Return the (X, Y) coordinate for the center point of the cell that contains the specified text.  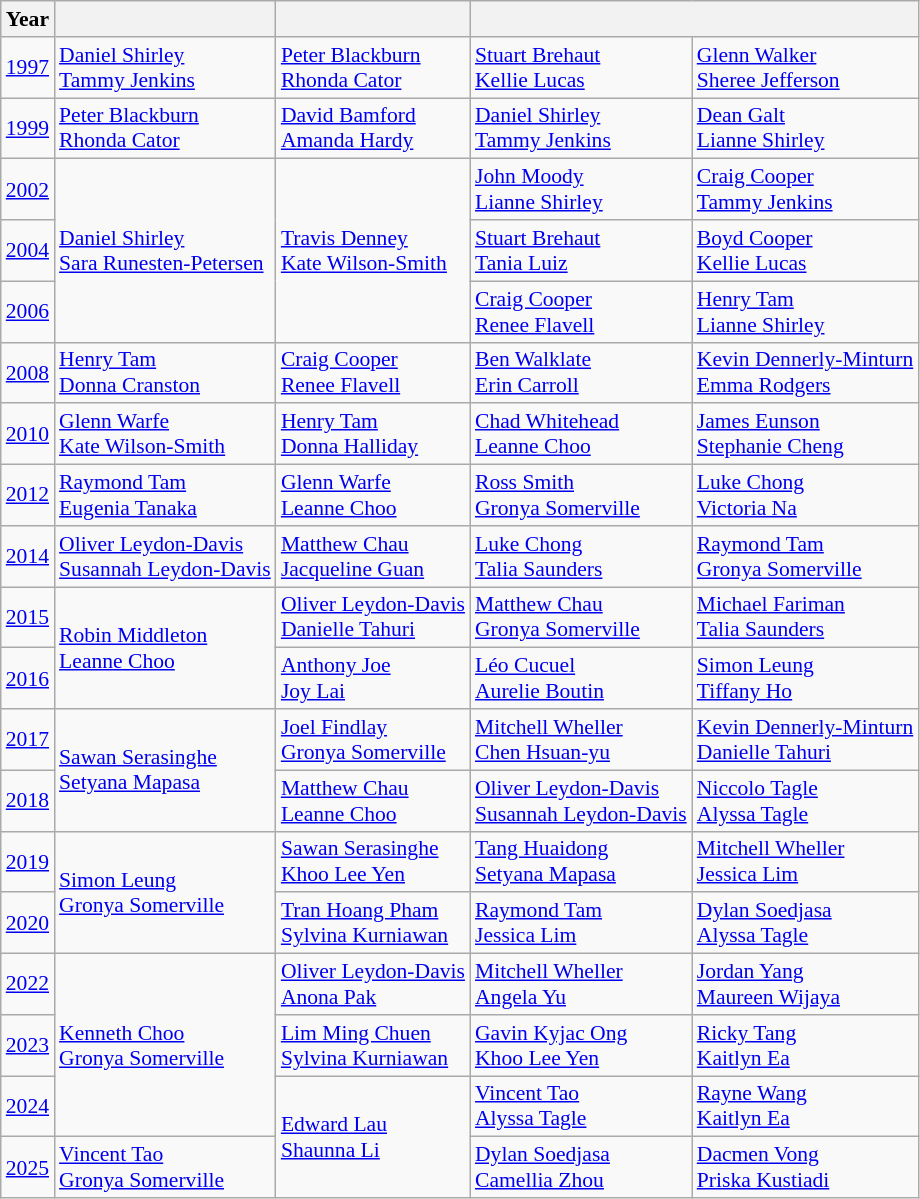
Joel Findlay Gronya Somerville (373, 740)
Mitchell Wheller Chen Hsuan-yu (581, 740)
Travis Denney Kate Wilson-Smith (373, 250)
Mitchell Wheller Angela Yu (581, 984)
2015 (28, 618)
Rayne Wang Kaitlyn Ea (806, 1106)
2008 (28, 372)
Tang Huaidong Setyana Mapasa (581, 862)
Ross Smith Gronya Somerville (581, 496)
2018 (28, 800)
2019 (28, 862)
Dacmen Vong Priska Kustiadi (806, 1168)
2002 (28, 190)
Simon Leung Tiffany Ho (806, 678)
2016 (28, 678)
Oliver Leydon-Davis Anona Pak (373, 984)
Matthew Chau Leanne Choo (373, 800)
Henry Tam Donna Halliday (373, 434)
Raymond Tam Gronya Somerville (806, 556)
Michael Fariman Talia Saunders (806, 618)
Henry Tam Lianne Shirley (806, 312)
Dylan Soedjasa Alyssa Tagle (806, 924)
Henry Tam Donna Cranston (165, 372)
Niccolo Tagle Alyssa Tagle (806, 800)
Tran Hoang Pham Sylvina Kurniawan (373, 924)
Stuart Brehaut Tania Luiz (581, 250)
Simon Leung Gronya Somerville (165, 892)
Year (28, 19)
Luke Chong Victoria Na (806, 496)
Kenneth Choo Gronya Somerville (165, 1046)
Sawan Serasinghe Khoo Lee Yen (373, 862)
Kevin Dennerly-Minturn Emma Rodgers (806, 372)
Glenn Walker Sheree Jefferson (806, 68)
Raymond Tam Eugenia Tanaka (165, 496)
Vincent Tao Gronya Somerville (165, 1168)
Dean Galt Lianne Shirley (806, 128)
John Moody Lianne Shirley (581, 190)
Ricky Tang Kaitlyn Ea (806, 1046)
2023 (28, 1046)
2024 (28, 1106)
2025 (28, 1168)
2020 (28, 924)
Vincent Tao Alyssa Tagle (581, 1106)
Dylan Soedjasa Camellia Zhou (581, 1168)
Jordan Yang Maureen Wijaya (806, 984)
Chad Whitehead Leanne Choo (581, 434)
Kevin Dennerly-Minturn Danielle Tahuri (806, 740)
Oliver Leydon-Davis Danielle Tahuri (373, 618)
Luke Chong Talia Saunders (581, 556)
Raymond Tam Jessica Lim (581, 924)
Léo Cucuel Aurelie Boutin (581, 678)
Lim Ming Chuen Sylvina Kurniawan (373, 1046)
Matthew Chau Jacqueline Guan (373, 556)
Gavin Kyjac Ong Khoo Lee Yen (581, 1046)
2006 (28, 312)
2004 (28, 250)
Matthew Chau Gronya Somerville (581, 618)
Glenn Warfe Leanne Choo (373, 496)
Ben Walklate Erin Carroll (581, 372)
2014 (28, 556)
2010 (28, 434)
2022 (28, 984)
1997 (28, 68)
Glenn Warfe Kate Wilson-Smith (165, 434)
2017 (28, 740)
Stuart Brehaut Kellie Lucas (581, 68)
Anthony Joe Joy Lai (373, 678)
Robin Middleton Leanne Choo (165, 648)
Edward Lau Shaunna Li (373, 1137)
2012 (28, 496)
Sawan Serasinghe Setyana Mapasa (165, 770)
Mitchell Wheller Jessica Lim (806, 862)
Boyd Cooper Kellie Lucas (806, 250)
David Bamford Amanda Hardy (373, 128)
Daniel Shirley Sara Runesten-Petersen (165, 250)
1999 (28, 128)
James Eunson Stephanie Cheng (806, 434)
Craig Cooper Tammy Jenkins (806, 190)
